Pinpoint the cell where the given text exists, returning its [X, Y] midpoint coordinate. 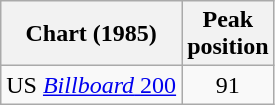
Chart (1985) [92, 34]
US Billboard 200 [92, 85]
91 [228, 85]
Peakposition [228, 34]
